Scan for the cell matching the given text and deliver its [X, Y] coordinate at center. 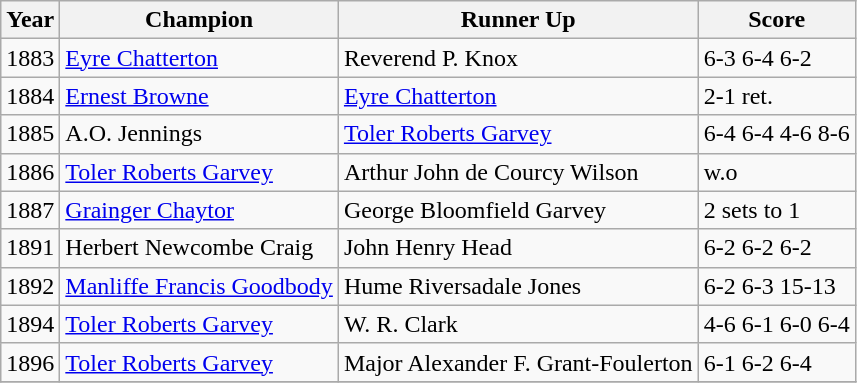
4-6 6-1 6-0 6-4 [776, 324]
George Bloomfield Garvey [518, 210]
Champion [200, 20]
Manliffe Francis Goodbody [200, 286]
Score [776, 20]
w.o [776, 172]
Herbert Newcombe Craig [200, 248]
6-2 6-3 15-13 [776, 286]
1887 [30, 210]
2 sets to 1 [776, 210]
Reverend P. Knox [518, 58]
John Henry Head [518, 248]
W. R. Clark [518, 324]
Grainger Chaytor [200, 210]
Year [30, 20]
1896 [30, 362]
6-2 6-2 6-2 [776, 248]
2-1 ret. [776, 96]
A.O. Jennings [200, 134]
6-4 6-4 4-6 8-6 [776, 134]
Runner Up [518, 20]
Ernest Browne [200, 96]
1892 [30, 286]
6-3 6-4 6-2 [776, 58]
1894 [30, 324]
Hume Riversadale Jones [518, 286]
1884 [30, 96]
1886 [30, 172]
Arthur John de Courcy Wilson [518, 172]
1883 [30, 58]
Major Alexander F. Grant-Foulerton [518, 362]
1885 [30, 134]
1891 [30, 248]
6-1 6-2 6-4 [776, 362]
